Detect which cell encompasses the target text, then output its [x, y] center coordinate. 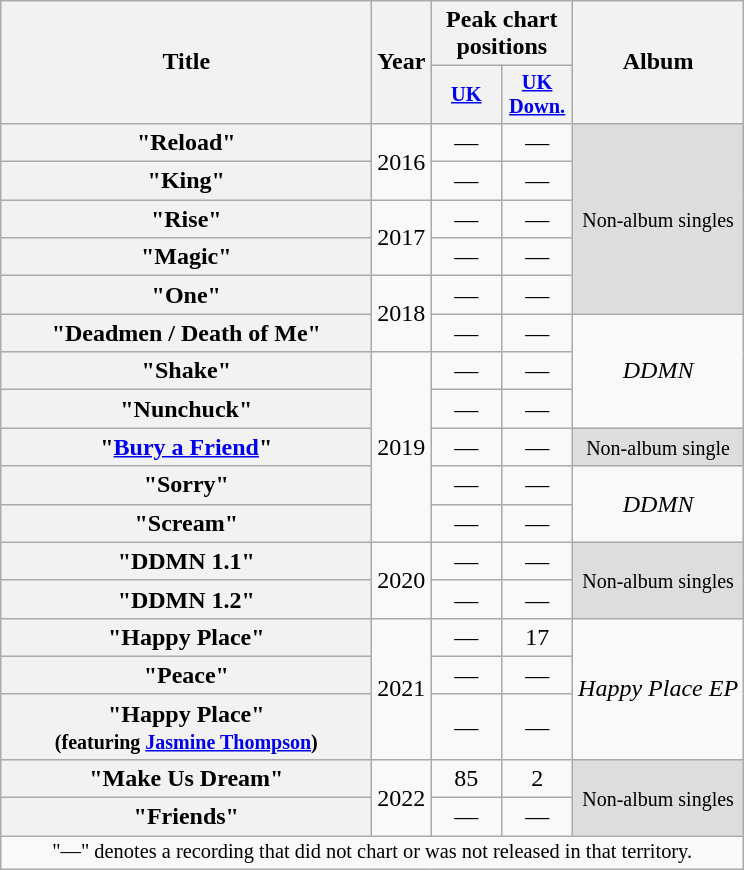
2016 [402, 161]
"Nunchuck" [186, 409]
"Rise" [186, 219]
"DDMN 1.1" [186, 561]
Non-album single [658, 447]
Title [186, 62]
2022 [402, 797]
2019 [402, 447]
"DDMN 1.2" [186, 599]
"Reload" [186, 142]
85 [466, 778]
"Peace" [186, 675]
"Scream" [186, 523]
"Deadmen / Death of Me" [186, 333]
17 [538, 637]
"Make Us Dream" [186, 778]
2021 [402, 688]
2020 [402, 580]
"King" [186, 181]
2 [538, 778]
UK Down. [538, 95]
"Bury a Friend" [186, 447]
"Shake" [186, 371]
"One" [186, 295]
Happy Place EP [658, 688]
2018 [402, 314]
"Happy Place"(featuring Jasmine Thompson) [186, 726]
"Sorry" [186, 485]
"Magic" [186, 257]
UK [466, 95]
Year [402, 62]
"Friends" [186, 817]
"Happy Place" [186, 637]
Peak chart positions [502, 34]
2017 [402, 238]
"—" denotes a recording that did not chart or was not released in that territory. [372, 853]
Album [658, 62]
